Locate the cell with the specified text and output its (x, y) center coordinate. 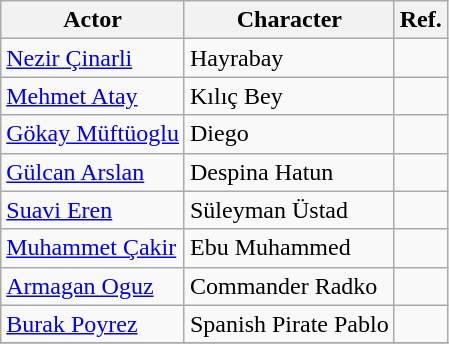
Burak Poyrez (93, 324)
Character (289, 20)
Gülcan Arslan (93, 172)
Ref. (420, 20)
Despina Hatun (289, 172)
Muhammet Çakir (93, 248)
Süleyman Üstad (289, 210)
Hayrabay (289, 58)
Mehmet Atay (93, 96)
Ebu Muhammed (289, 248)
Spanish Pirate Pablo (289, 324)
Suavi Eren (93, 210)
Kılıç Bey (289, 96)
Gökay Müftüoglu (93, 134)
Actor (93, 20)
Diego (289, 134)
Armagan Oguz (93, 286)
Nezir Çinarli (93, 58)
Commander Radko (289, 286)
